Return the [x, y] coordinate for the center point of the cell that contains the specified text.  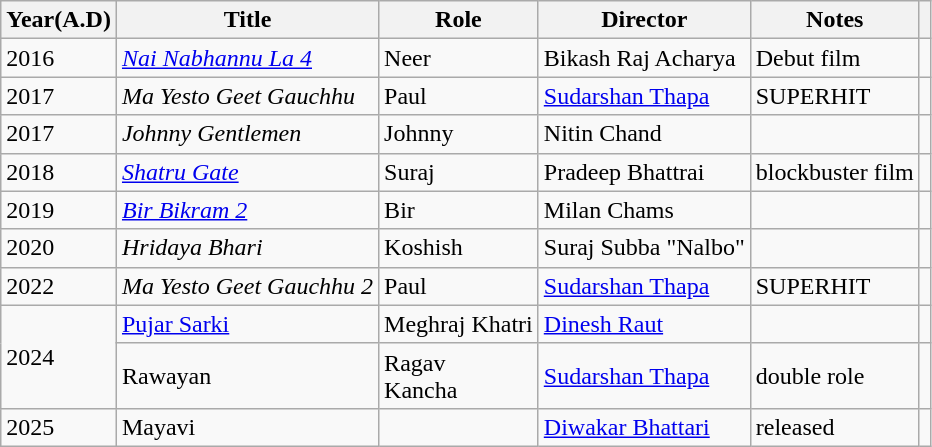
2019 [59, 210]
Pujar Sarki [247, 324]
Rawayan [247, 376]
RagavKancha [459, 376]
Debut film [834, 58]
released [834, 427]
Milan Chams [644, 210]
Suraj Subba "Nalbo" [644, 248]
Johnny [459, 134]
2022 [59, 286]
2016 [59, 58]
Bir [459, 210]
Diwakar Bhattari [644, 427]
Hridaya Bhari [247, 248]
Koshish [459, 248]
blockbuster film [834, 172]
2025 [59, 427]
Neer [459, 58]
Notes [834, 20]
Suraj [459, 172]
Ma Yesto Geet Gauchhu [247, 96]
Role [459, 20]
Pradeep Bhattrai [644, 172]
2024 [59, 356]
double role [834, 376]
Bir Bikram 2 [247, 210]
Title [247, 20]
Year(A.D) [59, 20]
Shatru Gate [247, 172]
Johnny Gentlemen [247, 134]
Nai Nabhannu La 4 [247, 58]
Ma Yesto Geet Gauchhu 2 [247, 286]
Director [644, 20]
2018 [59, 172]
Mayavi [247, 427]
Dinesh Raut [644, 324]
Nitin Chand [644, 134]
Meghraj Khatri [459, 324]
Bikash Raj Acharya [644, 58]
2020 [59, 248]
